Output the (X, Y) coordinate of the center of the cell containing the given text.  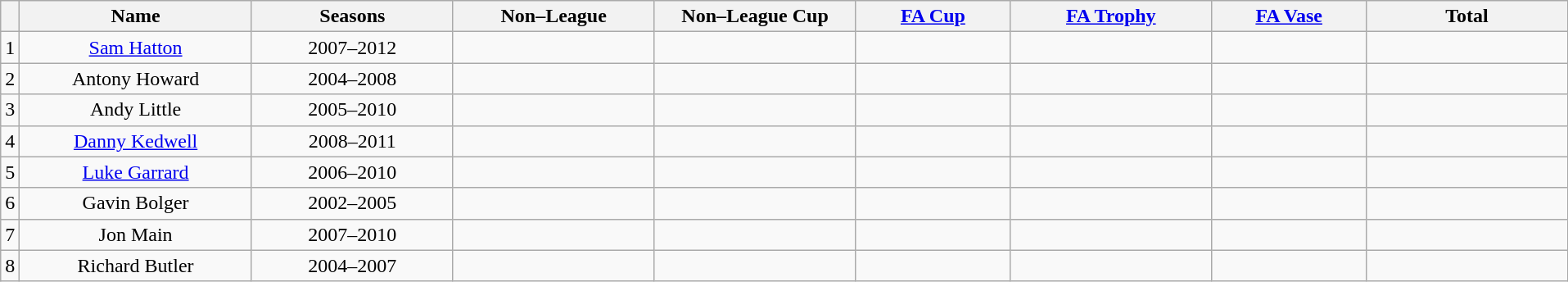
Richard Butler (136, 266)
Sam Hatton (136, 48)
8 (10, 266)
Jon Main (136, 234)
FA Cup (933, 16)
2007–2010 (352, 234)
3 (10, 110)
FA Trophy (1111, 16)
Total (1467, 16)
2004–2008 (352, 79)
2008–2011 (352, 141)
6 (10, 203)
Antony Howard (136, 79)
Seasons (352, 16)
Non–League (554, 16)
2 (10, 79)
2006–2010 (352, 172)
Gavin Bolger (136, 203)
Andy Little (136, 110)
2002–2005 (352, 203)
4 (10, 141)
Luke Garrard (136, 172)
Name (136, 16)
Non–League Cup (755, 16)
FA Vase (1289, 16)
2007–2012 (352, 48)
1 (10, 48)
2005–2010 (352, 110)
5 (10, 172)
Danny Kedwell (136, 141)
7 (10, 234)
2004–2007 (352, 266)
